Detect which cell encompasses the target text, then output its [X, Y] center coordinate. 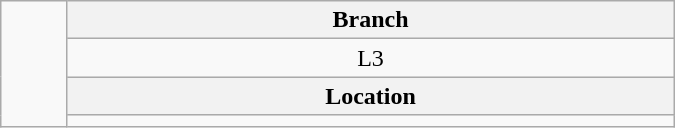
Location [370, 96]
L3 [370, 58]
Branch [370, 20]
